Detect which cell encompasses the target text, then output its [x, y] center coordinate. 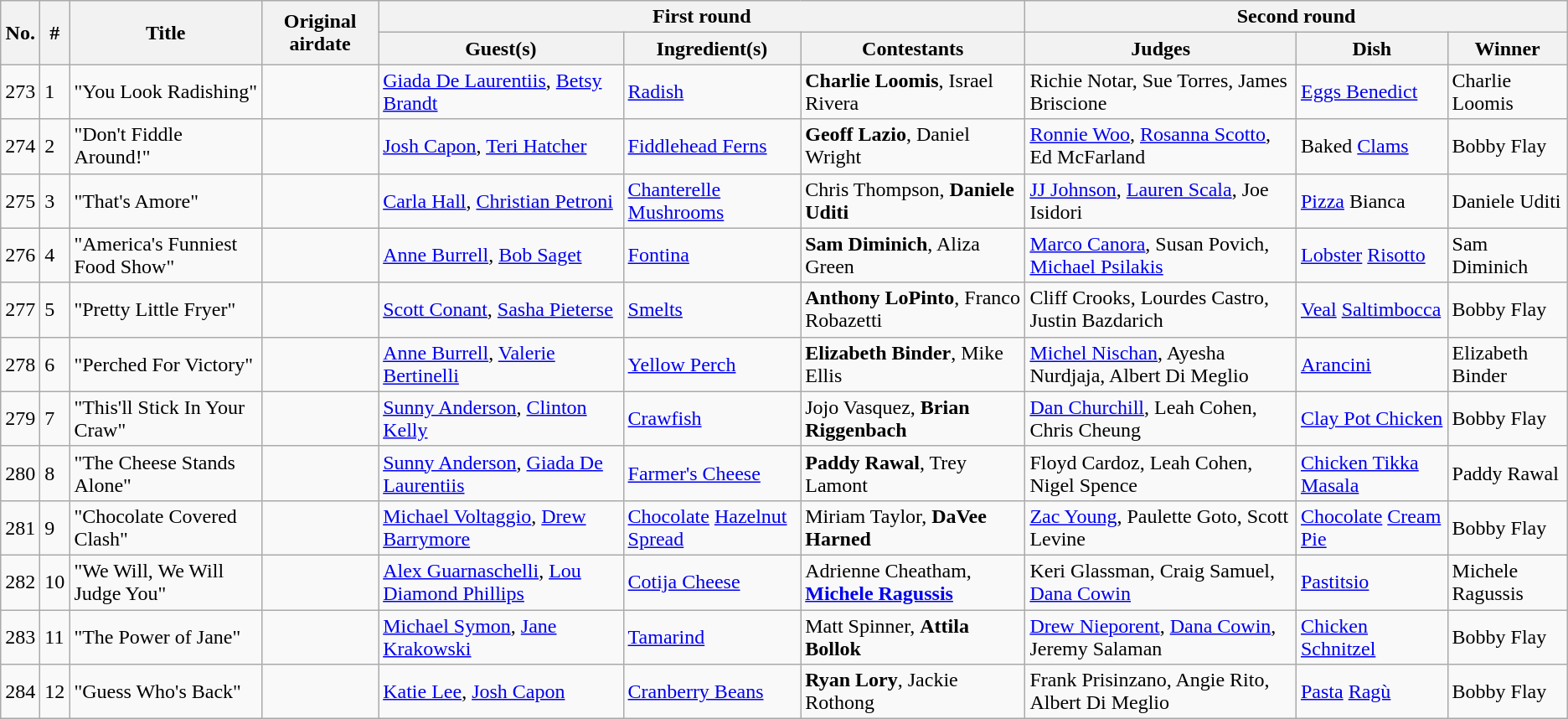
Floyd Cardoz, Leah Cohen, Nigel Spence [1161, 473]
Baked Clams [1372, 146]
Sunny Anderson, Clinton Kelly [501, 419]
Charlie Loomis [1508, 92]
284 [20, 692]
276 [20, 255]
Daniele Uditi [1508, 201]
Sam Diminich, Aliza Green [913, 255]
278 [20, 364]
2 [55, 146]
Fiddlehead Ferns [712, 146]
Anne Burrell, Valerie Bertinelli [501, 364]
7 [55, 419]
4 [55, 255]
Anthony LoPinto, Franco Robazetti [913, 310]
Michael Voltaggio, Drew Barrymore [501, 528]
Crawfish [712, 419]
Elizabeth Binder [1508, 364]
Chocolate Cream Pie [1372, 528]
Marco Canora, Susan Povich, Michael Psilakis [1161, 255]
Yellow Perch [712, 364]
Geoff Lazio, Daniel Wright [913, 146]
Farmer's Cheese [712, 473]
10 [55, 582]
Ingredient(s) [712, 49]
Matt Spinner, Attila Bollok [913, 637]
3 [55, 201]
1 [55, 92]
Veal Saltimbocca [1372, 310]
Fontina [712, 255]
Alex Guarnaschelli, Lou Diamond Phillips [501, 582]
Josh Capon, Teri Hatcher [501, 146]
Tamarind [712, 637]
Cliff Crooks, Lourdes Castro, Justin Bazdarich [1161, 310]
No. [20, 33]
"Don't Fiddle Around!" [166, 146]
11 [55, 637]
274 [20, 146]
"America's Funniest Food Show" [166, 255]
Cranberry Beans [712, 692]
279 [20, 419]
Keri Glassman, Craig Samuel, Dana Cowin [1161, 582]
12 [55, 692]
Michel Nischan, Ayesha Nurdjaja, Albert Di Meglio [1161, 364]
Katie Lee, Josh Capon [501, 692]
Michael Symon, Jane Krakowski [501, 637]
Anne Burrell, Bob Saget [501, 255]
Pasta Ragù [1372, 692]
JJ Johnson, Lauren Scala, Joe Isidori [1161, 201]
"We Will, We Will Judge You" [166, 582]
"Chocolate Covered Clash" [166, 528]
"The Cheese Stands Alone" [166, 473]
Chocolate Hazelnut Spread [712, 528]
Adrienne Cheatham, Michele Ragussis [913, 582]
Elizabeth Binder, Mike Ellis [913, 364]
Chanterelle Mushrooms [712, 201]
Title [166, 33]
9 [55, 528]
"This'll Stick In Your Craw" [166, 419]
# [55, 33]
Winner [1508, 49]
Original airdate [320, 33]
Ryan Lory, Jackie Rothong [913, 692]
Giada De Laurentiis, Betsy Brandt [501, 92]
"Guess Who's Back" [166, 692]
"The Power of Jane" [166, 637]
Pizza Bianca [1372, 201]
Chris Thompson, Daniele Uditi [913, 201]
Eggs Benedict [1372, 92]
273 [20, 92]
280 [20, 473]
Smelts [712, 310]
Zac Young, Paulette Goto, Scott Levine [1161, 528]
Pastitsio [1372, 582]
277 [20, 310]
Michele Ragussis [1508, 582]
Second round [1297, 17]
Lobster Risotto [1372, 255]
"Pretty Little Fryer" [166, 310]
Judges [1161, 49]
Cotija Cheese [712, 582]
Paddy Rawal [1508, 473]
Sam Diminich [1508, 255]
281 [20, 528]
"You Look Radishing" [166, 92]
Ronnie Woo, Rosanna Scotto, Ed McFarland [1161, 146]
Paddy Rawal, Trey Lamont [913, 473]
"Perched For Victory" [166, 364]
275 [20, 201]
Chicken Tikka Masala [1372, 473]
Scott Conant, Sasha Pieterse [501, 310]
Frank Prisinzano, Angie Rito, Albert Di Meglio [1161, 692]
Carla Hall, Christian Petroni [501, 201]
Charlie Loomis, Israel Rivera [913, 92]
6 [55, 364]
Sunny Anderson, Giada De Laurentiis [501, 473]
Guest(s) [501, 49]
"That's Amore" [166, 201]
Richie Notar, Sue Torres, James Briscione [1161, 92]
First round [702, 17]
Arancini [1372, 364]
283 [20, 637]
Radish [712, 92]
Miriam Taylor, DaVee Harned [913, 528]
Contestants [913, 49]
Dan Churchill, Leah Cohen, Chris Cheung [1161, 419]
Dish [1372, 49]
Drew Nieporent, Dana Cowin, Jeremy Salaman [1161, 637]
Jojo Vasquez, Brian Riggenbach [913, 419]
Clay Pot Chicken [1372, 419]
8 [55, 473]
Chicken Schnitzel [1372, 637]
5 [55, 310]
282 [20, 582]
